For the text-containing cell, return its midpoint in [X, Y] coordinate format. 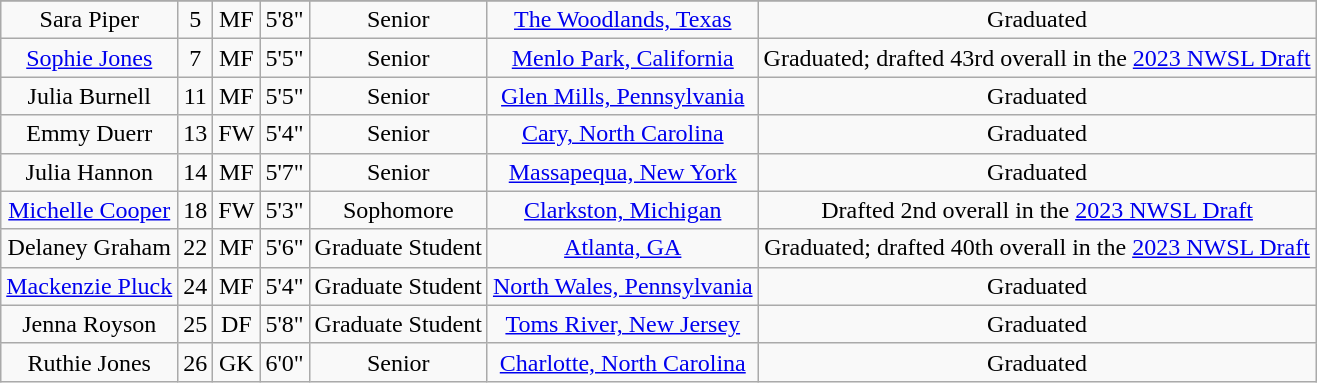
14 [196, 172]
22 [196, 248]
Delaney Graham [90, 248]
Menlo Park, California [622, 58]
Massapequa, New York [622, 172]
Ruthie Jones [90, 362]
DF [236, 324]
Toms River, New Jersey [622, 324]
Sara Piper [90, 20]
13 [196, 134]
Mackenzie Pluck [90, 286]
24 [196, 286]
Julia Hannon [90, 172]
7 [196, 58]
Atlanta, GA [622, 248]
Graduated; drafted 43rd overall in the 2023 NWSL Draft [1037, 58]
11 [196, 96]
Clarkston, Michigan [622, 210]
North Wales, Pennsylvania [622, 286]
5 [196, 20]
Charlotte, North Carolina [622, 362]
18 [196, 210]
25 [196, 324]
6'0" [284, 362]
5'6" [284, 248]
Sophomore [398, 210]
Cary, North Carolina [622, 134]
Michelle Cooper [90, 210]
Drafted 2nd overall in the 2023 NWSL Draft [1037, 210]
Julia Burnell [90, 96]
Emmy Duerr [90, 134]
26 [196, 362]
GK [236, 362]
Jenna Royson [90, 324]
Sophie Jones [90, 58]
The Woodlands, Texas [622, 20]
Graduated; drafted 40th overall in the 2023 NWSL Draft [1037, 248]
Glen Mills, Pennsylvania [622, 96]
5'7" [284, 172]
5'3" [284, 210]
